Locate the cell with the specified text and output its [X, Y] center coordinate. 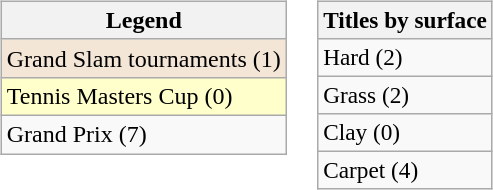
Clay (0) [406, 133]
Grand Prix (7) [144, 134]
Grand Slam tournaments (1) [144, 58]
Grass (2) [406, 95]
Tennis Masters Cup (0) [144, 96]
Hard (2) [406, 57]
Legend [144, 20]
Titles by surface [406, 20]
Carpet (4) [406, 171]
